Return the [X, Y] coordinate for the center point of the cell that contains the specified text.  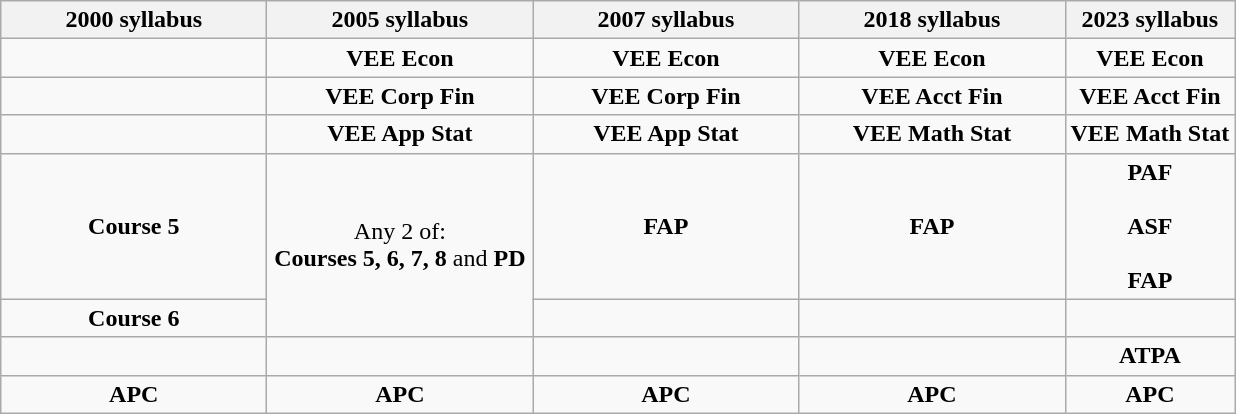
2023 syllabus [1150, 20]
PAFASFFAP [1150, 226]
2000 syllabus [134, 20]
Course 5 [134, 226]
Course 6 [134, 318]
Any 2 of:Courses 5, 6, 7, 8 and PD [400, 245]
2007 syllabus [666, 20]
2005 syllabus [400, 20]
ATPA [1150, 356]
2018 syllabus [932, 20]
